For the text-containing cell, return its midpoint in [X, Y] coordinate format. 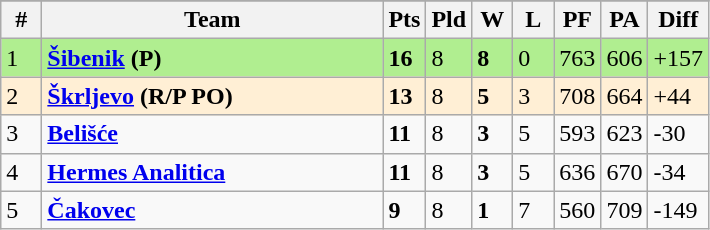
606 [624, 58]
763 [578, 58]
Hermes Analitica [212, 172]
560 [578, 210]
PF [578, 20]
623 [624, 134]
0 [534, 58]
Škrljevo (R/P PO) [212, 96]
709 [624, 210]
664 [624, 96]
W [492, 20]
7 [534, 210]
-149 [678, 210]
Pld [449, 20]
Pts [404, 20]
+44 [678, 96]
2 [22, 96]
+157 [678, 58]
-34 [678, 172]
593 [578, 134]
Šibenik (P) [212, 58]
4 [22, 172]
-30 [678, 134]
Team [212, 20]
Belišće [212, 134]
Čakovec [212, 210]
670 [624, 172]
636 [578, 172]
9 [404, 210]
13 [404, 96]
708 [578, 96]
16 [404, 58]
Diff [678, 20]
PA [624, 20]
L [534, 20]
# [22, 20]
